Detect which cell encompasses the target text, then output its [X, Y] center coordinate. 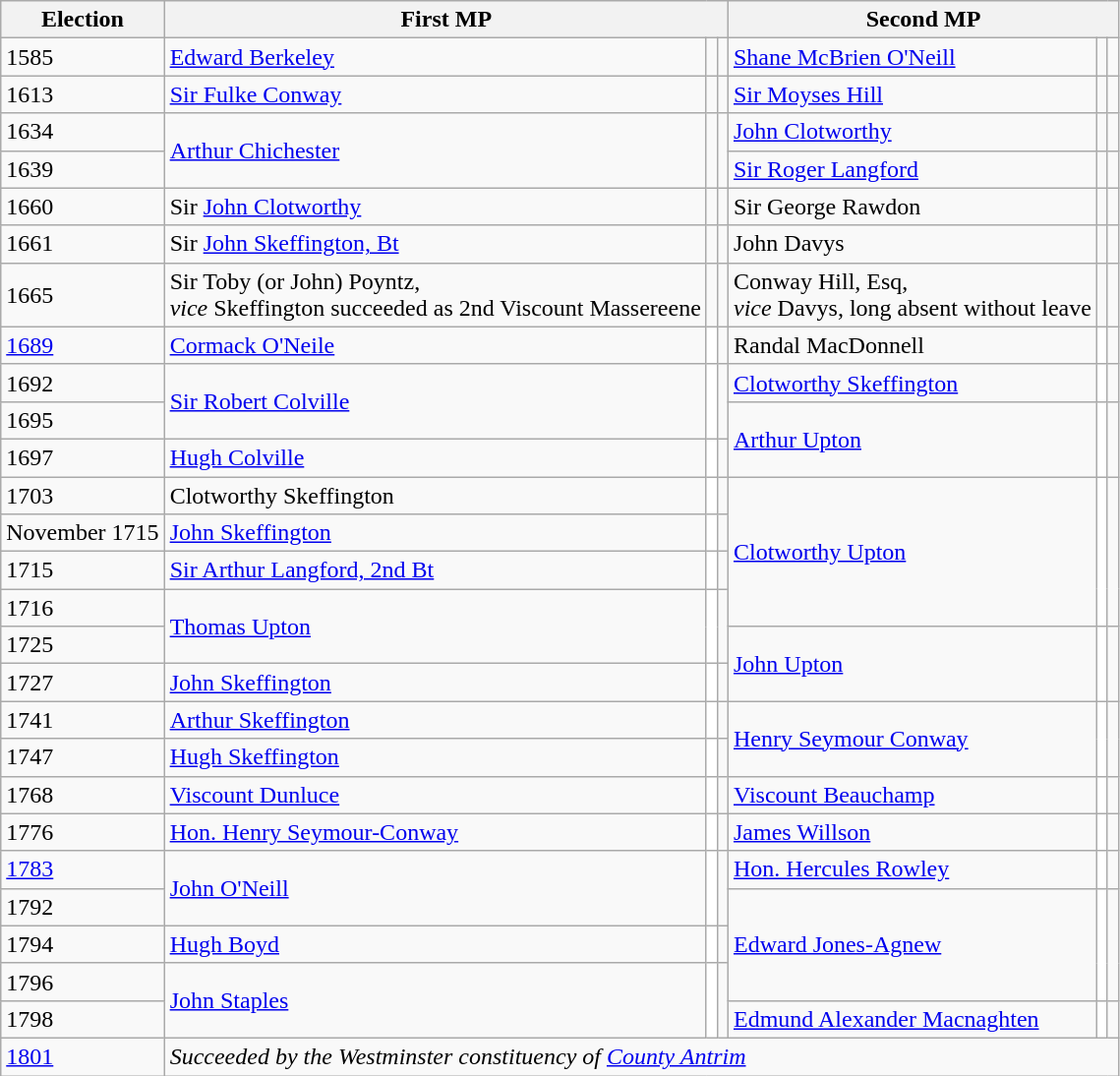
1801 [83, 1056]
Succeeded by the Westminster constituency of County Antrim [641, 1056]
November 1715 [83, 533]
1697 [83, 457]
1585 [83, 57]
1794 [83, 944]
1692 [83, 383]
Hon. Henry Seymour-Conway [435, 832]
Sir Moyses Hill [913, 94]
John O'Neill [435, 888]
Edward Jones-Agnew [913, 944]
1747 [83, 757]
1725 [83, 645]
John Clotworthy [913, 132]
1727 [83, 683]
Arthur Skeffington [435, 720]
1703 [83, 495]
1741 [83, 720]
Clotworthy Upton [913, 551]
Arthur Chichester [435, 150]
1695 [83, 420]
First MP [446, 20]
Sir John Skeffington, Bt [435, 244]
1689 [83, 345]
Conway Hill, Esq,vice Davys, long absent without leave [913, 295]
Arthur Upton [913, 439]
1776 [83, 832]
1798 [83, 1019]
Shane McBrien O'Neill [913, 57]
1634 [83, 132]
Thomas Upton [435, 627]
1661 [83, 244]
1660 [83, 207]
Sir Robert Colville [435, 401]
Hon. Hercules Rowley [913, 869]
1665 [83, 295]
1715 [83, 570]
Election [83, 20]
John Davys [913, 244]
Sir Roger Langford [913, 169]
Viscount Dunluce [435, 795]
1796 [83, 982]
1792 [83, 907]
Cormack O'Neile [435, 345]
Sir Fulke Conway [435, 94]
Edmund Alexander Macnaghten [913, 1019]
Sir George Rawdon [913, 207]
Sir John Clotworthy [435, 207]
Henry Seymour Conway [913, 739]
Randal MacDonnell [913, 345]
Hugh Skeffington [435, 757]
1716 [83, 608]
John Upton [913, 664]
1768 [83, 795]
Hugh Boyd [435, 944]
1783 [83, 869]
Sir Arthur Langford, 2nd Bt [435, 570]
Hugh Colville [435, 457]
Viscount Beauchamp [913, 795]
1613 [83, 94]
1639 [83, 169]
John Staples [435, 1000]
Second MP [922, 20]
Sir Toby (or John) Poyntz,vice Skeffington succeeded as 2nd Viscount Massereene [435, 295]
James Willson [913, 832]
Edward Berkeley [435, 57]
